Find where the given text appears and provide that cell's center as (x, y) coordinate. 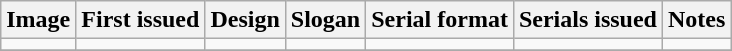
Image (38, 20)
First issued (140, 20)
Serial format (440, 20)
Design (245, 20)
Serials issued (588, 20)
Slogan (325, 20)
Notes (696, 20)
